Find where the given text appears and provide that cell's center as (X, Y) coordinate. 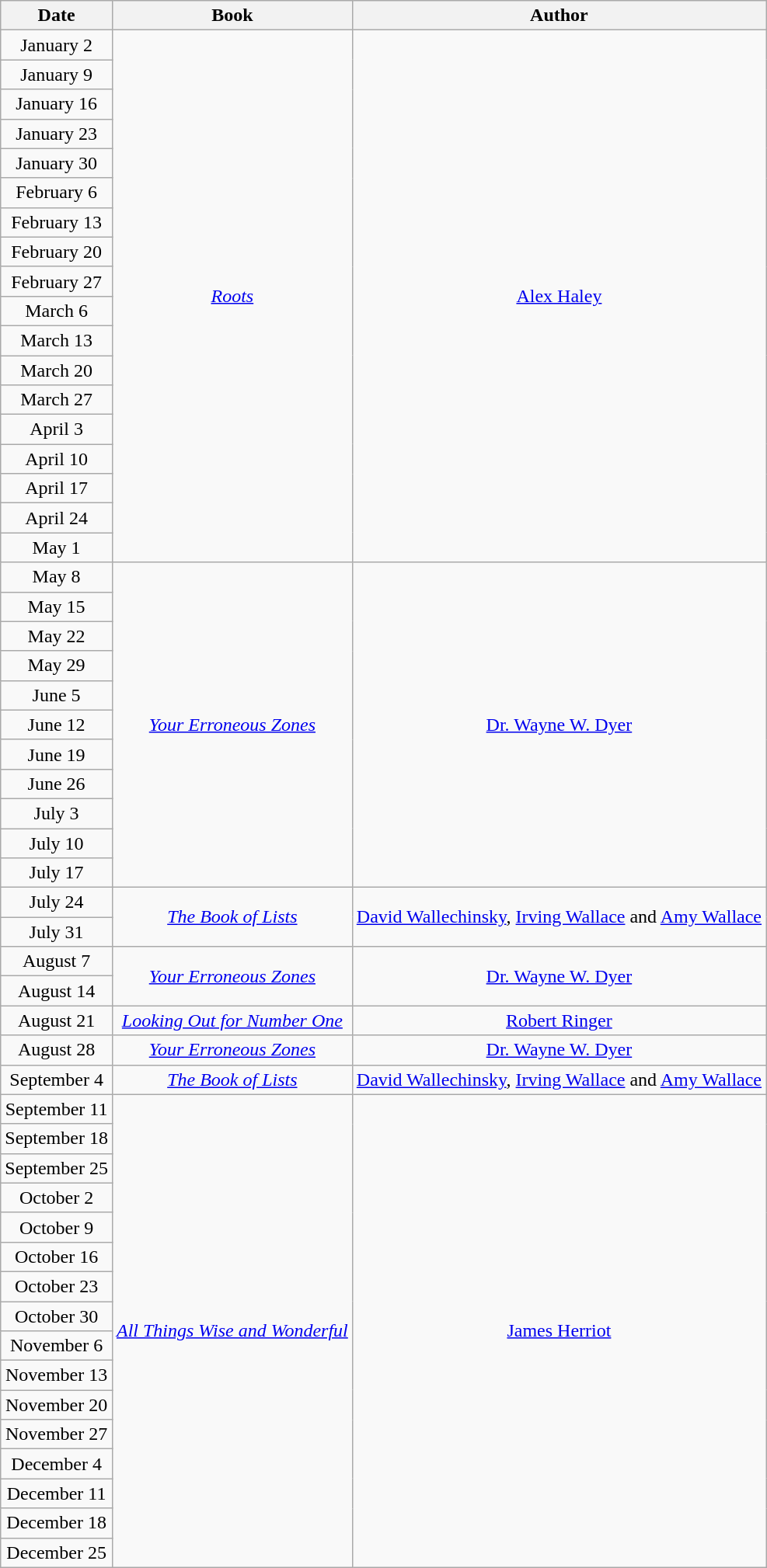
October 23 (57, 1286)
September 11 (57, 1109)
February 20 (57, 252)
December 11 (57, 1493)
June 5 (57, 695)
June 19 (57, 754)
August 7 (57, 961)
May 29 (57, 666)
August 14 (57, 991)
August 28 (57, 1050)
Date (57, 16)
January 2 (57, 45)
January 30 (57, 163)
February 6 (57, 193)
July 10 (57, 843)
September 18 (57, 1139)
October 30 (57, 1316)
December 18 (57, 1523)
November 20 (57, 1405)
Looking Out for Number One (232, 1020)
Roots (232, 297)
Book (232, 16)
December 25 (57, 1552)
March 27 (57, 400)
February 13 (57, 222)
James Herriot (559, 1331)
February 27 (57, 281)
September 25 (57, 1168)
May 22 (57, 636)
January 23 (57, 134)
May 8 (57, 577)
Robert Ringer (559, 1020)
April 24 (57, 518)
May 15 (57, 607)
November 6 (57, 1346)
Author (559, 16)
Alex Haley (559, 297)
October 9 (57, 1227)
October 2 (57, 1198)
March 20 (57, 370)
July 17 (57, 873)
January 16 (57, 104)
June 12 (57, 725)
January 9 (57, 75)
All Things Wise and Wonderful (232, 1331)
July 31 (57, 932)
May 1 (57, 548)
March 13 (57, 340)
March 6 (57, 311)
April 3 (57, 429)
April 10 (57, 459)
November 13 (57, 1375)
December 4 (57, 1464)
November 27 (57, 1434)
April 17 (57, 488)
September 4 (57, 1080)
July 3 (57, 813)
August 21 (57, 1020)
July 24 (57, 902)
June 26 (57, 784)
October 16 (57, 1257)
